Locate the cell with the specified text and output its (x, y) center coordinate. 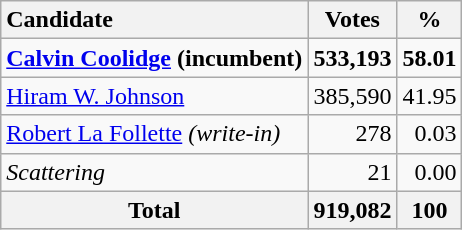
Hiram W. Johnson (154, 96)
100 (430, 210)
Candidate (154, 20)
Total (154, 210)
0.00 (430, 172)
58.01 (430, 58)
385,590 (352, 96)
% (430, 20)
Robert La Follette (write-in) (154, 134)
278 (352, 134)
Votes (352, 20)
0.03 (430, 134)
919,082 (352, 210)
Scattering (154, 172)
21 (352, 172)
Calvin Coolidge (incumbent) (154, 58)
533,193 (352, 58)
41.95 (430, 96)
